Return [X, Y] of the center of cell containing provided text 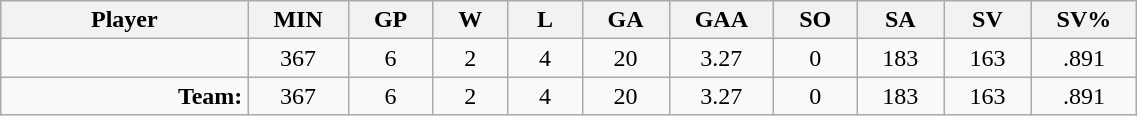
GP [390, 20]
SV [988, 20]
SO [816, 20]
L [545, 20]
W [470, 20]
Team: [124, 96]
MIN [298, 20]
Player [124, 20]
SA [900, 20]
SV% [1084, 20]
GAA [721, 20]
GA [626, 20]
